For the text-containing cell, return its midpoint in (X, Y) coordinate format. 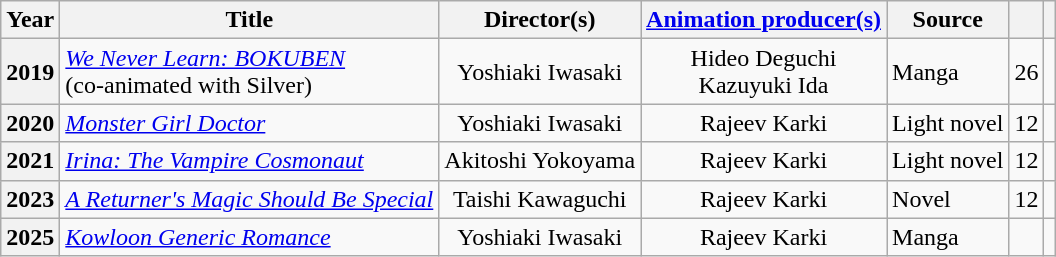
2023 (30, 199)
2020 (30, 123)
Title (250, 20)
Hideo DeguchiKazuyuki Ida (764, 72)
Taishi Kawaguchi (540, 199)
26 (1026, 72)
Akitoshi Yokoyama (540, 161)
We Never Learn: BOKUBEN(co-animated with Silver) (250, 72)
Source (948, 20)
Director(s) (540, 20)
2025 (30, 237)
2019 (30, 72)
2021 (30, 161)
Irina: The Vampire Cosmonaut (250, 161)
Novel (948, 199)
Kowloon Generic Romance (250, 237)
Year (30, 20)
A Returner's Magic Should Be Special (250, 199)
Animation producer(s) (764, 20)
Monster Girl Doctor (250, 123)
